Capture the cell that displays the provided text and extract its [X, Y] central coordinate. 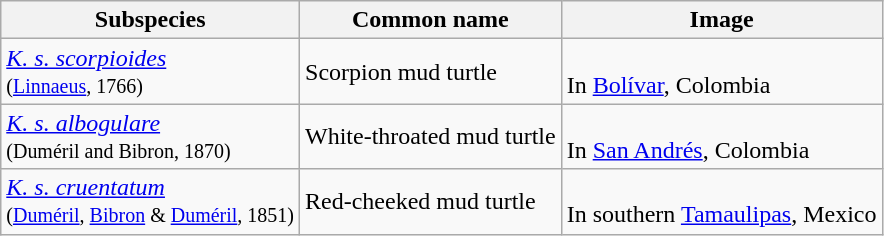
K. s. cruentatum(Duméril, Bibron & Duméril, 1851) [150, 202]
K. s. scorpioides(Linnaeus, 1766) [150, 72]
In Bolívar, Colombia [722, 72]
Image [722, 20]
Red-cheeked mud turtle [431, 202]
K. s. albogulare(Duméril and Bibron, 1870) [150, 136]
Common name [431, 20]
Scorpion mud turtle [431, 72]
In southern Tamaulipas, Mexico [722, 202]
In San Andrés, Colombia [722, 136]
Subspecies [150, 20]
White-throated mud turtle [431, 136]
